Scan for the cell matching the given text and deliver its [x, y] coordinate at center. 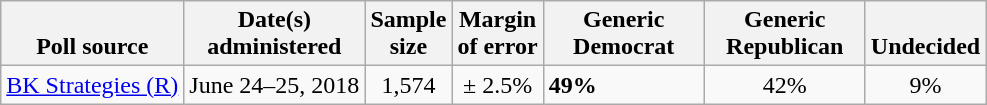
Marginof error [498, 34]
9% [925, 85]
Samplesize [408, 34]
Date(s)administered [274, 34]
42% [784, 85]
GenericRepublican [784, 34]
Poll source [92, 34]
± 2.5% [498, 85]
June 24–25, 2018 [274, 85]
1,574 [408, 85]
GenericDemocrat [624, 34]
BK Strategies (R) [92, 85]
Undecided [925, 34]
49% [624, 85]
